Extract the [x, y] coordinate from the center of the cell holding the provided text.  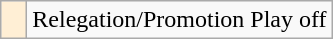
Relegation/Promotion Play off [180, 20]
